From the cell containing the given text, extract its center point as [x, y] coordinate. 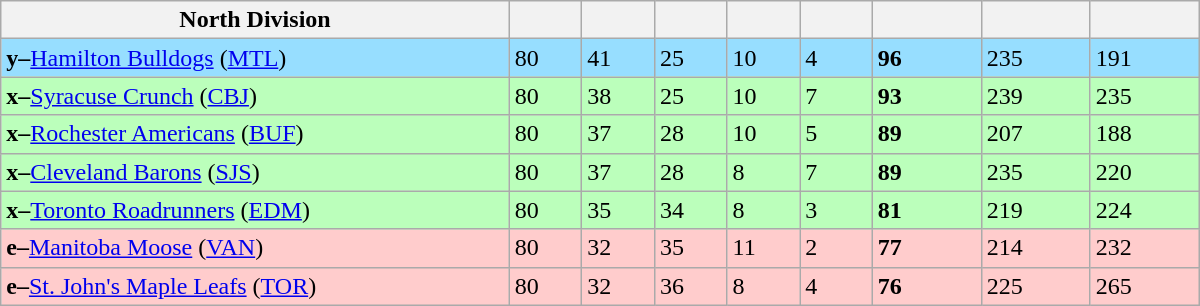
x–Cleveland Barons (SJS) [255, 172]
2 [836, 248]
265 [1144, 286]
220 [1144, 172]
3 [836, 210]
232 [1144, 248]
34 [690, 210]
77 [926, 248]
e–St. John's Maple Leafs (TOR) [255, 286]
225 [1036, 286]
North Division [255, 20]
36 [690, 286]
x–Rochester Americans (BUF) [255, 134]
188 [1144, 134]
93 [926, 96]
y–Hamilton Bulldogs (MTL) [255, 58]
96 [926, 58]
219 [1036, 210]
11 [764, 248]
214 [1036, 248]
239 [1036, 96]
76 [926, 286]
41 [618, 58]
e–Manitoba Moose (VAN) [255, 248]
x–Toronto Roadrunners (EDM) [255, 210]
x–Syracuse Crunch (CBJ) [255, 96]
224 [1144, 210]
191 [1144, 58]
207 [1036, 134]
81 [926, 210]
38 [618, 96]
5 [836, 134]
